Find where the given text appears and provide that cell's center as (X, Y) coordinate. 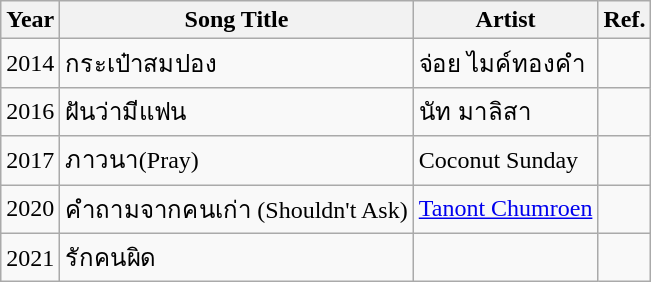
Coconut Sunday (506, 160)
Year (30, 20)
ภาวนา(Pray) (236, 160)
กระเป๋าสมปอง (236, 64)
2020 (30, 208)
2016 (30, 112)
2017 (30, 160)
จ่อย ไมค์ทองคำ (506, 64)
คำถามจากคนเก่า (Shouldn't Ask) (236, 208)
นัท มาลิสา (506, 112)
Song Title (236, 20)
2021 (30, 258)
2014 (30, 64)
รักคนผิด (236, 258)
Ref. (624, 20)
Tanont Chumroen (506, 208)
Artist (506, 20)
ฝันว่ามีแฟน (236, 112)
